Return [X, Y] of the center of cell containing provided text 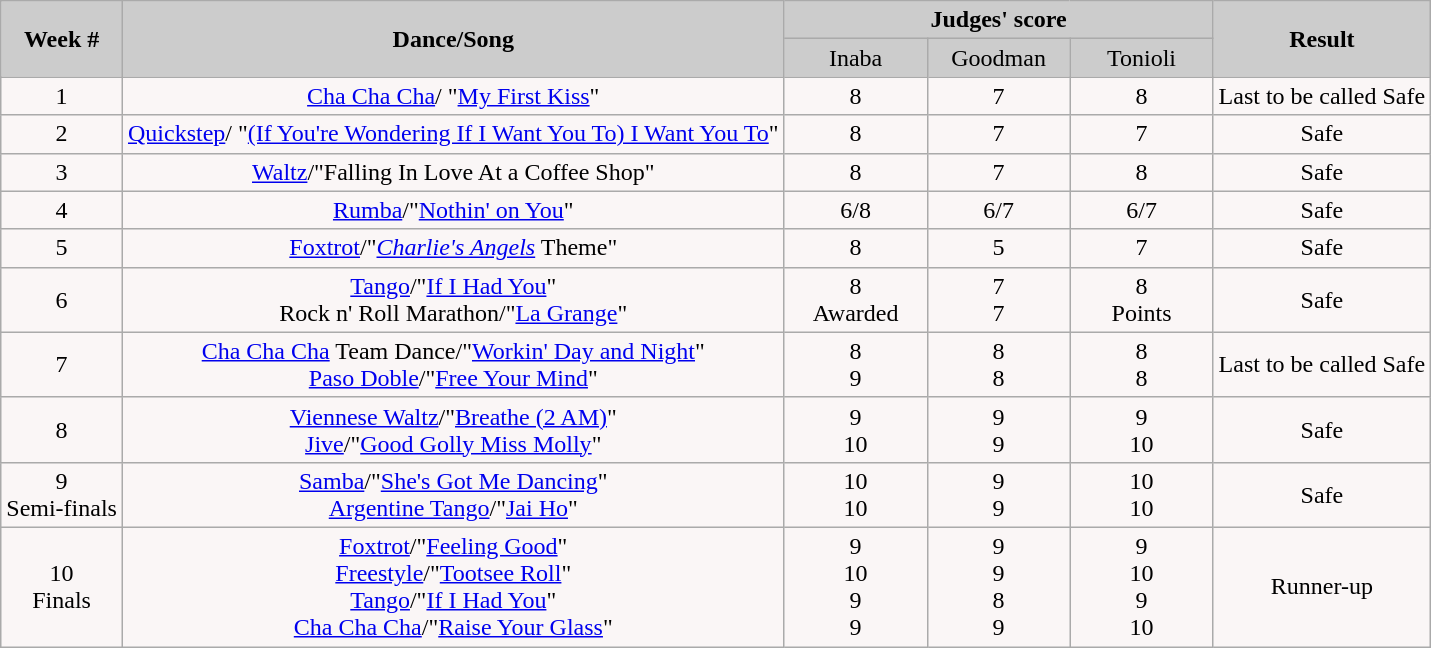
Goodman [998, 58]
8Points [1142, 300]
Viennese Waltz/"Breathe (2 AM)"Jive/"Good Golly Miss Molly" [453, 430]
Samba/"She's Got Me Dancing"Argentine Tango/"Jai Ho" [453, 494]
3 [62, 172]
Result [1322, 39]
Waltz/"Falling In Love At a Coffee Shop" [453, 172]
Inaba [856, 58]
Tonioli [1142, 58]
Tango/"If I Had You"Rock n' Roll Marathon/"La Grange" [453, 300]
Cha Cha Cha/ "My First Kiss" [453, 96]
1 [62, 96]
910910 [1142, 586]
89 [856, 364]
9Semi-finals [62, 494]
77 [998, 300]
Week # [62, 39]
6 [62, 300]
4 [62, 210]
Cha Cha Cha Team Dance/"Workin' Day and Night"Paso Doble/"Free Your Mind" [453, 364]
10Finals [62, 586]
Foxtrot/"Feeling Good"Freestyle/"Tootsee Roll"Tango/"If I Had You"Cha Cha Cha/"Raise Your Glass" [453, 586]
Runner-up [1322, 586]
Quickstep/ "(If You're Wondering If I Want You To) I Want You To" [453, 134]
91099 [856, 586]
Foxtrot/"Charlie's Angels Theme" [453, 248]
2 [62, 134]
Dance/Song [453, 39]
6/8 [856, 210]
Judges' score [998, 20]
8Awarded [856, 300]
Rumba/"Nothin' on You" [453, 210]
9989 [998, 586]
